Return the [x, y] coordinate for the center point of the cell that contains the specified text.  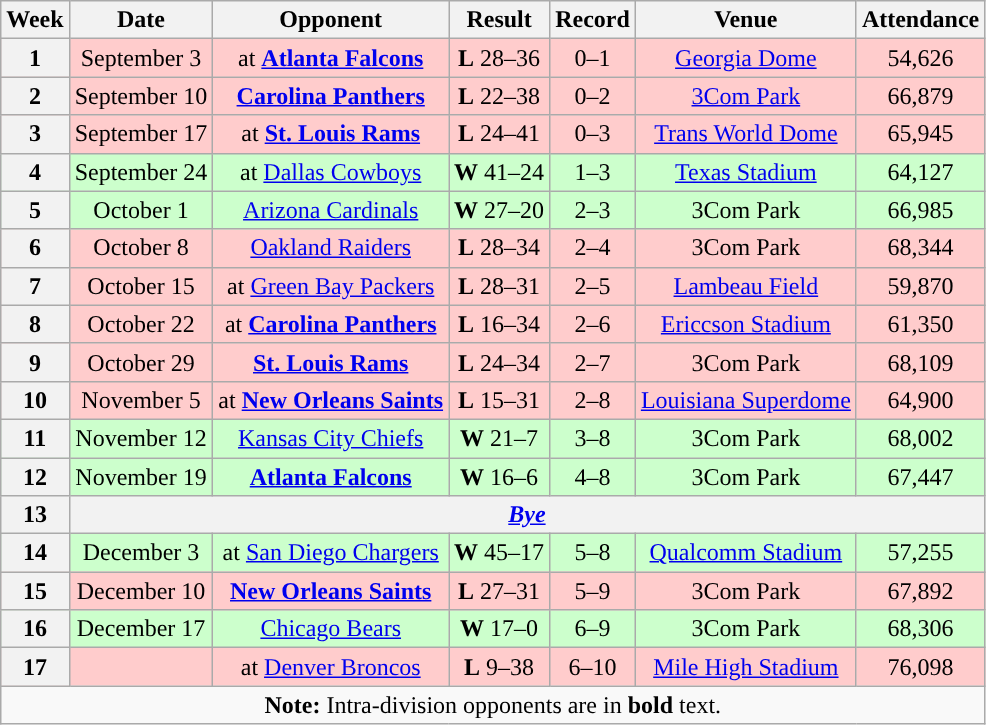
6–10 [593, 667]
67,447 [920, 477]
W 17–0 [500, 629]
at Atlanta Falcons [331, 58]
Georgia Dome [746, 58]
Week [35, 20]
W 16–6 [500, 477]
2–7 [593, 362]
Mile High Stadium [746, 667]
at Carolina Panthers [331, 324]
1–3 [593, 172]
68,109 [920, 362]
W 45–17 [500, 553]
Venue [746, 20]
Louisiana Superdome [746, 400]
at Green Bay Packers [331, 286]
Chicago Bears [331, 629]
Atlanta Falcons [331, 477]
13 [35, 515]
0–2 [593, 96]
2–8 [593, 400]
W 41–24 [500, 172]
L 15–31 [500, 400]
17 [35, 667]
L 24–41 [500, 134]
2–4 [593, 248]
16 [35, 629]
Date [141, 20]
at Denver Broncos [331, 667]
67,892 [920, 591]
September 10 [141, 96]
October 8 [141, 248]
8 [35, 324]
2–5 [593, 286]
3–8 [593, 438]
W 27–20 [500, 210]
5–8 [593, 553]
76,098 [920, 667]
Lambeau Field [746, 286]
October 22 [141, 324]
64,127 [920, 172]
September 3 [141, 58]
St. Louis Rams [331, 362]
54,626 [920, 58]
2–3 [593, 210]
66,985 [920, 210]
October 1 [141, 210]
0–1 [593, 58]
Texas Stadium [746, 172]
66,879 [920, 96]
15 [35, 591]
65,945 [920, 134]
64,900 [920, 400]
L 24–34 [500, 362]
Note: Intra-division opponents are in bold text. [493, 705]
September 17 [141, 134]
December 3 [141, 553]
September 24 [141, 172]
October 15 [141, 286]
4–8 [593, 477]
Opponent [331, 20]
7 [35, 286]
Qualcomm Stadium [746, 553]
New Orleans Saints [331, 591]
4 [35, 172]
Trans World Dome [746, 134]
Result [500, 20]
68,306 [920, 629]
at San Diego Chargers [331, 553]
68,344 [920, 248]
L 9–38 [500, 667]
October 29 [141, 362]
59,870 [920, 286]
Ericcson Stadium [746, 324]
6 [35, 248]
0–3 [593, 134]
Kansas City Chiefs [331, 438]
61,350 [920, 324]
L 28–36 [500, 58]
5 [35, 210]
November 12 [141, 438]
L 16–34 [500, 324]
10 [35, 400]
at St. Louis Rams [331, 134]
L 27–31 [500, 591]
December 10 [141, 591]
L 22–38 [500, 96]
Carolina Panthers [331, 96]
L 28–31 [500, 286]
12 [35, 477]
57,255 [920, 553]
5–9 [593, 591]
Arizona Cardinals [331, 210]
2–6 [593, 324]
December 17 [141, 629]
2 [35, 96]
L 28–34 [500, 248]
Record [593, 20]
November 19 [141, 477]
November 5 [141, 400]
1 [35, 58]
W 21–7 [500, 438]
at New Orleans Saints [331, 400]
3 [35, 134]
9 [35, 362]
14 [35, 553]
Oakland Raiders [331, 248]
68,002 [920, 438]
11 [35, 438]
6–9 [593, 629]
Bye [527, 515]
at Dallas Cowboys [331, 172]
Attendance [920, 20]
